Search for the cell housing the specified text and yield its (X, Y) center coordinate. 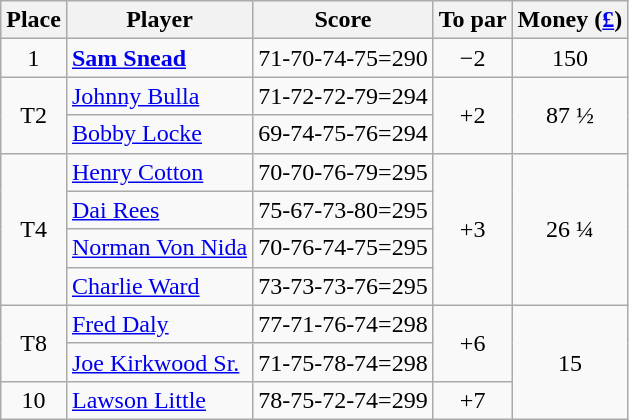
Score (344, 20)
78-75-72-74=299 (344, 400)
77-71-76-74=298 (344, 324)
To par (472, 20)
70-76-74-75=295 (344, 248)
73-73-73-76=295 (344, 286)
+7 (472, 400)
Norman Von Nida (159, 248)
Charlie Ward (159, 286)
T2 (34, 115)
Fred Daly (159, 324)
1 (34, 58)
15 (570, 362)
Place (34, 20)
69-74-75-76=294 (344, 134)
10 (34, 400)
26 ¼ (570, 229)
+2 (472, 115)
75-67-73-80=295 (344, 210)
71-70-74-75=290 (344, 58)
Bobby Locke (159, 134)
Joe Kirkwood Sr. (159, 362)
T8 (34, 343)
Money (£) (570, 20)
Player (159, 20)
71-72-72-79=294 (344, 96)
+6 (472, 343)
Henry Cotton (159, 172)
−2 (472, 58)
150 (570, 58)
Johnny Bulla (159, 96)
Dai Rees (159, 210)
87 ½ (570, 115)
+3 (472, 229)
71-75-78-74=298 (344, 362)
70-70-76-79=295 (344, 172)
Sam Snead (159, 58)
Lawson Little (159, 400)
T4 (34, 229)
